Determine the [x, y] coordinate at the center of the cell enclosing the given text.  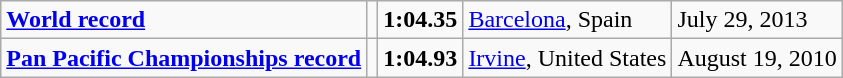
1:04.93 [420, 58]
Barcelona, Spain [568, 20]
Pan Pacific Championships record [184, 58]
Irvine, United States [568, 58]
1:04.35 [420, 20]
World record [184, 20]
July 29, 2013 [757, 20]
August 19, 2010 [757, 58]
